Detect which cell encompasses the target text, then output its (X, Y) center coordinate. 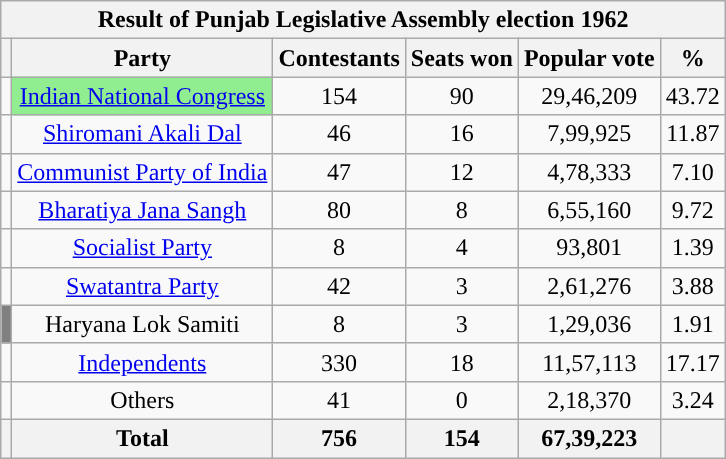
Communist Party of India (142, 172)
330 (339, 362)
Swatantra Party (142, 286)
29,46,209 (589, 96)
7.10 (692, 172)
47 (339, 172)
16 (462, 134)
1.91 (692, 324)
4,78,333 (589, 172)
Socialist Party (142, 248)
6,55,160 (589, 210)
Haryana Lok Samiti (142, 324)
Party (142, 58)
Others (142, 400)
18 (462, 362)
46 (339, 134)
12 (462, 172)
2,18,370 (589, 400)
% (692, 58)
7,99,925 (589, 134)
Independents (142, 362)
41 (339, 400)
17.17 (692, 362)
3.24 (692, 400)
43.72 (692, 96)
11.87 (692, 134)
Contestants (339, 58)
Result of Punjab Legislative Assembly election 1962 (364, 20)
42 (339, 286)
67,39,223 (589, 438)
93,801 (589, 248)
Total (142, 438)
1,29,036 (589, 324)
1.39 (692, 248)
Seats won (462, 58)
Popular vote (589, 58)
80 (339, 210)
Bharatiya Jana Sangh (142, 210)
9.72 (692, 210)
4 (462, 248)
90 (462, 96)
0 (462, 400)
Shiromani Akali Dal (142, 134)
Indian National Congress (142, 96)
11,57,113 (589, 362)
2,61,276 (589, 286)
3.88 (692, 286)
756 (339, 438)
